Extract the [x, y] coordinate from the center of the cell holding the provided text.  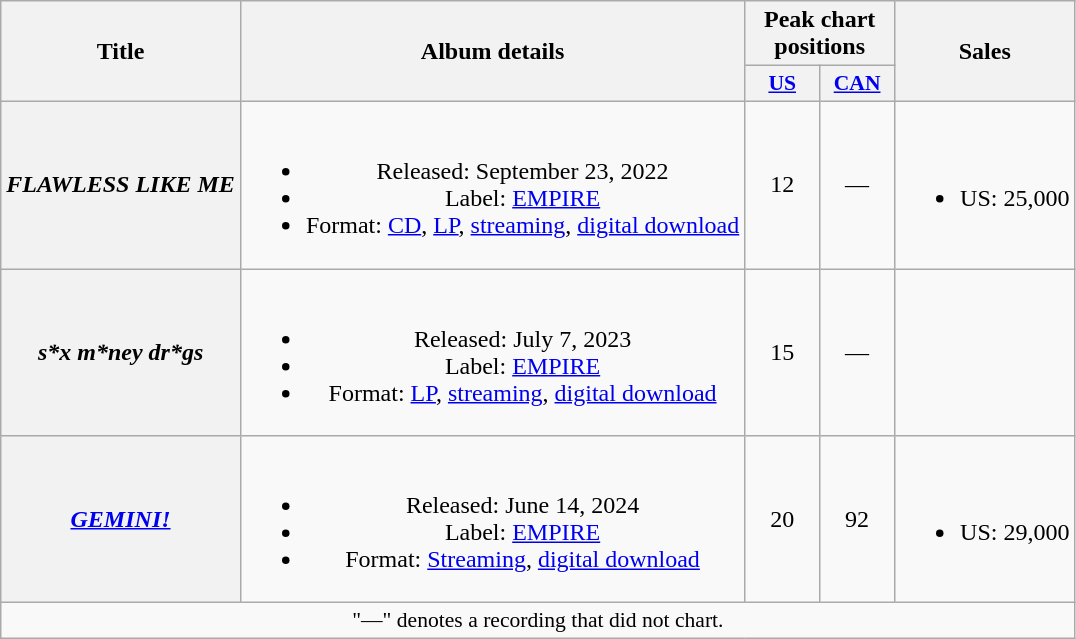
20 [782, 520]
US [782, 84]
92 [858, 520]
Sales [985, 52]
"—" denotes a recording that did not chart. [538, 621]
FLAWLESS LIKE ME [121, 184]
Released: July 7, 2023Label: EMPIREFormat: LP, streaming, digital download [492, 352]
Released: September 23, 2022Label: EMPIREFormat: CD, LP, streaming, digital download [492, 184]
12 [782, 184]
Album details [492, 52]
CAN [858, 84]
GEMINI! [121, 520]
15 [782, 352]
US: 25,000 [985, 184]
Title [121, 52]
Peak chart positions [820, 34]
s*x m*ney dr*gs [121, 352]
Released: June 14, 2024Label: EMPIREFormat: Streaming, digital download [492, 520]
US: 29,000 [985, 520]
